Detect which cell encompasses the target text, then output its [x, y] center coordinate. 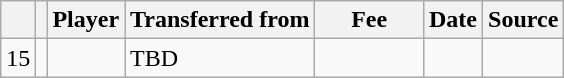
TBD [220, 58]
Transferred from [220, 20]
Fee [370, 20]
Player [86, 20]
15 [18, 58]
Date [452, 20]
Source [524, 20]
